Return the (x, y) coordinate for the center point of the cell that contains the specified text.  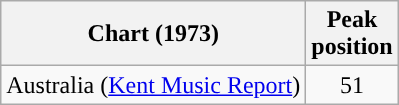
51 (352, 85)
Chart (1973) (154, 34)
Australia (Kent Music Report) (154, 85)
Peakposition (352, 34)
